Return the (X, Y) coordinate for the center point of the cell that contains the specified text.  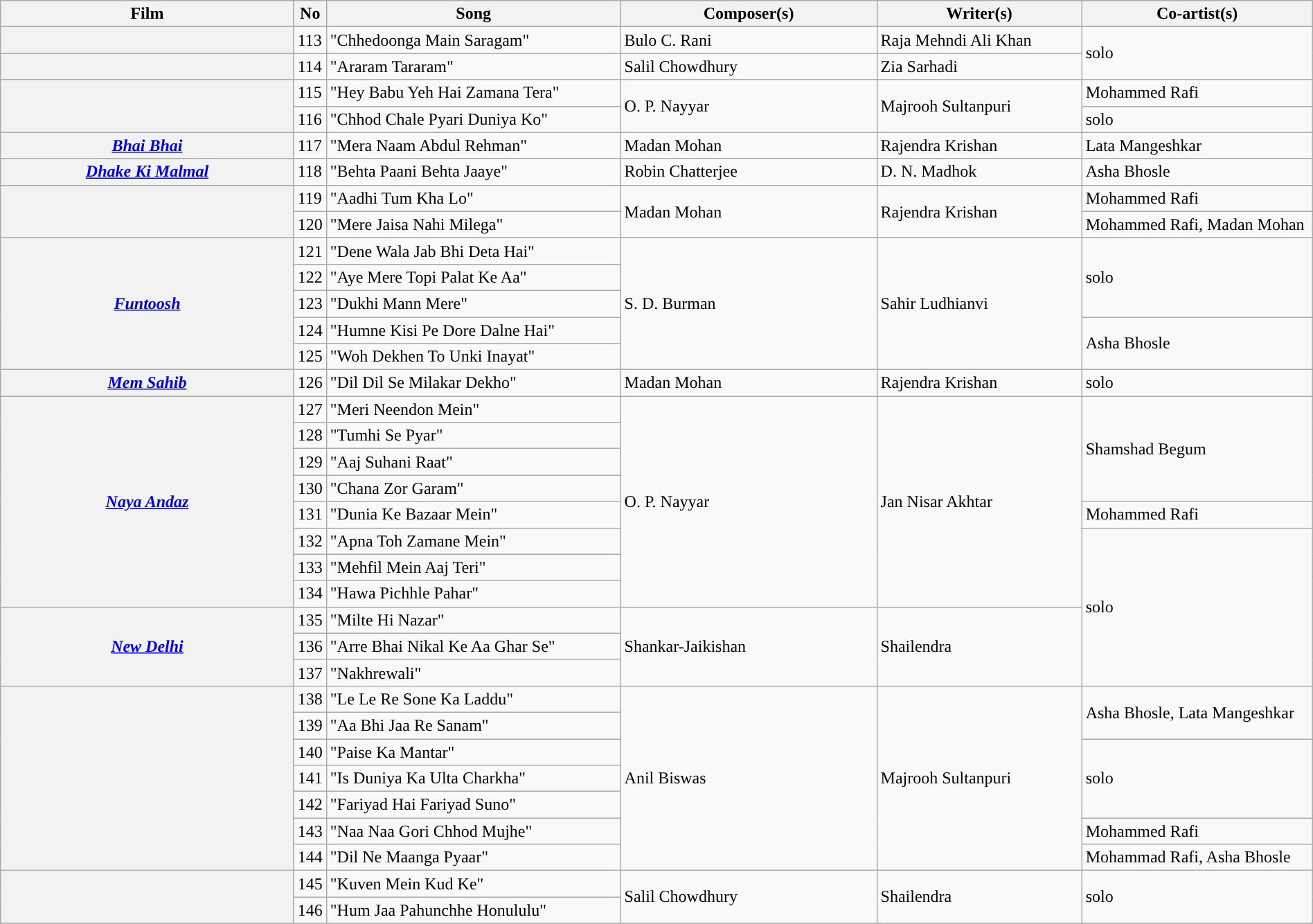
"Aye Mere Topi Palat Ke Aa" (474, 277)
128 (310, 436)
Co-artist(s) (1197, 14)
Shamshad Begum (1197, 449)
"Mehfil Mein Aaj Teri" (474, 567)
119 (310, 198)
"Dil Ne Maanga Pyaar" (474, 858)
139 (310, 725)
"Dunia Ke Bazaar Mein" (474, 515)
129 (310, 462)
125 (310, 357)
122 (310, 277)
S. D. Burman (749, 303)
Anil Biswas (749, 778)
No (310, 14)
Dhake Ki Malmal (147, 172)
"Hum Jaa Pahunchhe Honululu" (474, 910)
"Hawa Pichhle Pahar" (474, 594)
Raja Mehndi Ali Khan (979, 40)
Zia Sarhadi (979, 66)
116 (310, 119)
"Aadhi Tum Kha Lo" (474, 198)
"Aa Bhi Jaa Re Sanam" (474, 725)
Lata Mangeshkar (1197, 145)
Naya Andaz (147, 501)
121 (310, 251)
"Humne Kisi Pe Dore Dalne Hai" (474, 330)
"Fariyad Hai Fariyad Suno" (474, 805)
"Dukhi Mann Mere" (474, 303)
"Milte Hi Nazar" (474, 620)
Jan Nisar Akhtar (979, 501)
132 (310, 541)
Mohammed Rafi, Madan Mohan (1197, 224)
136 (310, 646)
"Naa Naa Gori Chhod Mujhe" (474, 831)
Writer(s) (979, 14)
"Le Le Re Sone Ka Laddu" (474, 699)
Mohammad Rafi, Asha Bhosle (1197, 858)
Bhai Bhai (147, 145)
"Meri Neendon Mein" (474, 409)
Bulo C. Rani (749, 40)
142 (310, 805)
131 (310, 515)
Film (147, 14)
"Tumhi Se Pyar" (474, 436)
Asha Bhosle, Lata Mangeshkar (1197, 712)
115 (310, 93)
Song (474, 14)
"Nakhrewali" (474, 673)
118 (310, 172)
New Delhi (147, 646)
D. N. Madhok (979, 172)
138 (310, 699)
Shankar-Jaikishan (749, 646)
120 (310, 224)
"Chana Zor Garam" (474, 488)
"Kuven Mein Kud Ke" (474, 884)
134 (310, 594)
"Chhod Chale Pyari Duniya Ko" (474, 119)
Composer(s) (749, 14)
Robin Chatterjee (749, 172)
Funtoosh (147, 303)
"Behta Paani Behta Jaaye" (474, 172)
"Dene Wala Jab Bhi Deta Hai" (474, 251)
"Mere Jaisa Nahi Milega" (474, 224)
"Dil Dil Se Milakar Dekho" (474, 383)
Sahir Ludhianvi (979, 303)
127 (310, 409)
135 (310, 620)
114 (310, 66)
"Mera Naam Abdul Rehman" (474, 145)
145 (310, 884)
"Is Duniya Ka Ulta Charkha" (474, 779)
124 (310, 330)
140 (310, 752)
146 (310, 910)
"Woh Dekhen To Unki Inayat" (474, 357)
123 (310, 303)
"Apna Toh Zamane Mein" (474, 541)
144 (310, 858)
113 (310, 40)
117 (310, 145)
"Arre Bhai Nikal Ke Aa Ghar Se" (474, 646)
"Chhedoonga Main Saragam" (474, 40)
"Paise Ka Mantar" (474, 752)
"Aaj Suhani Raat" (474, 462)
143 (310, 831)
137 (310, 673)
Mem Sahib (147, 383)
126 (310, 383)
"Hey Babu Yeh Hai Zamana Tera" (474, 93)
"Araram Tararam" (474, 66)
141 (310, 779)
130 (310, 488)
133 (310, 567)
